Search for the cell housing the specified text and yield its [x, y] center coordinate. 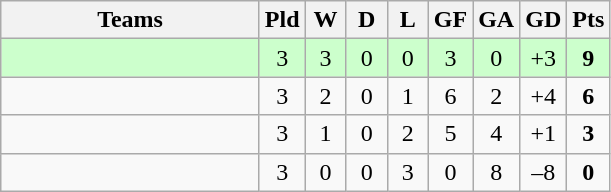
Pts [588, 20]
Teams [130, 20]
9 [588, 58]
L [408, 20]
GF [450, 20]
+4 [544, 96]
+1 [544, 134]
+3 [544, 58]
8 [496, 172]
D [366, 20]
4 [496, 134]
Pld [282, 20]
GD [544, 20]
GA [496, 20]
5 [450, 134]
–8 [544, 172]
W [326, 20]
